Pinpoint the cell where the given text exists, returning its [x, y] midpoint coordinate. 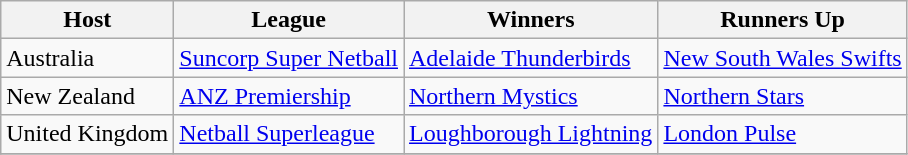
Northern Mystics [531, 96]
Northern Stars [782, 96]
Host [88, 20]
Netball Superleague [289, 134]
Winners [531, 20]
London Pulse [782, 134]
New Zealand [88, 96]
Runners Up [782, 20]
Loughborough Lightning [531, 134]
Australia [88, 58]
League [289, 20]
ANZ Premiership [289, 96]
United Kingdom [88, 134]
Suncorp Super Netball [289, 58]
New South Wales Swifts [782, 58]
Adelaide Thunderbirds [531, 58]
